Identify which cell holds the provided text, then report its (x, y) central coordinate. 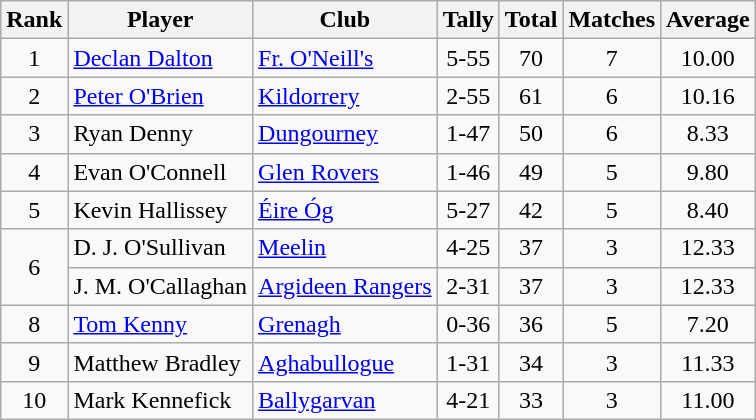
4-21 (468, 400)
2-55 (468, 96)
42 (531, 210)
50 (531, 134)
D. J. O'Sullivan (160, 248)
Mark Kennefick (160, 400)
0-36 (468, 324)
Kevin Hallissey (160, 210)
10 (34, 400)
10.00 (708, 58)
Argideen Rangers (346, 286)
9 (34, 362)
7.20 (708, 324)
8.40 (708, 210)
8 (34, 324)
Matches (612, 20)
Tally (468, 20)
4 (34, 172)
11.00 (708, 400)
Player (160, 20)
Total (531, 20)
49 (531, 172)
34 (531, 362)
Peter O'Brien (160, 96)
1-46 (468, 172)
Matthew Bradley (160, 362)
8.33 (708, 134)
Fr. O'Neill's (346, 58)
9.80 (708, 172)
Ryan Denny (160, 134)
61 (531, 96)
Aghabullogue (346, 362)
Glen Rovers (346, 172)
33 (531, 400)
2-31 (468, 286)
Kildorrery (346, 96)
70 (531, 58)
4-25 (468, 248)
Declan Dalton (160, 58)
10.16 (708, 96)
Evan O'Connell (160, 172)
Tom Kenny (160, 324)
5-27 (468, 210)
Meelin (346, 248)
1-47 (468, 134)
Éire Óg (346, 210)
36 (531, 324)
Grenagh (346, 324)
Dungourney (346, 134)
Club (346, 20)
7 (612, 58)
1-31 (468, 362)
2 (34, 96)
5-55 (468, 58)
J. M. O'Callaghan (160, 286)
1 (34, 58)
Rank (34, 20)
Average (708, 20)
Ballygarvan (346, 400)
11.33 (708, 362)
